Search for the cell housing the specified text and yield its [X, Y] center coordinate. 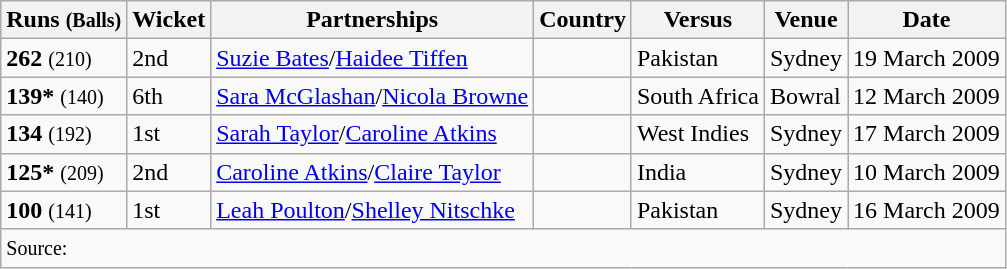
125* (209) [64, 172]
Wicket [169, 20]
12 March 2009 [927, 96]
India [698, 172]
100 (141) [64, 210]
6th [169, 96]
134 (192) [64, 134]
West Indies [698, 134]
262 (210) [64, 58]
Country [583, 20]
Venue [806, 20]
Date [927, 20]
Caroline Atkins/Claire Taylor [372, 172]
Leah Poulton/Shelley Nitschke [372, 210]
16 March 2009 [927, 210]
19 March 2009 [927, 58]
Source: [503, 248]
Sara McGlashan/Nicola Browne [372, 96]
139* (140) [64, 96]
Versus [698, 20]
10 March 2009 [927, 172]
17 March 2009 [927, 134]
Sarah Taylor/Caroline Atkins [372, 134]
Runs (Balls) [64, 20]
Suzie Bates/Haidee Tiffen [372, 58]
Partnerships [372, 20]
Bowral [806, 96]
South Africa [698, 96]
